Find where the given text appears and provide that cell's center as (x, y) coordinate. 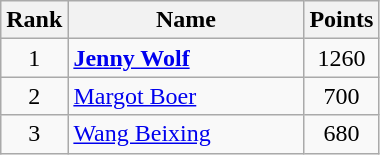
680 (342, 134)
3 (34, 134)
Margot Boer (186, 96)
1 (34, 58)
2 (34, 96)
Points (342, 20)
Wang Beixing (186, 134)
1260 (342, 58)
Jenny Wolf (186, 58)
Name (186, 20)
700 (342, 96)
Rank (34, 20)
